Detect which cell encompasses the target text, then output its [X, Y] center coordinate. 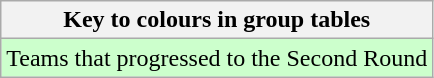
Key to colours in group tables [217, 20]
Teams that progressed to the Second Round [217, 58]
